Pinpoint the cell where the given text exists, returning its (x, y) midpoint coordinate. 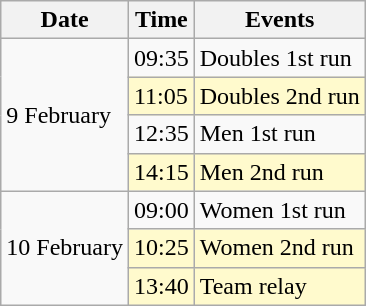
Date (65, 20)
Time (161, 20)
Women 1st run (280, 210)
13:40 (161, 286)
Events (280, 20)
12:35 (161, 134)
11:05 (161, 96)
9 February (65, 115)
09:35 (161, 58)
Women 2nd run (280, 248)
Doubles 1st run (280, 58)
10:25 (161, 248)
10 February (65, 248)
09:00 (161, 210)
Team relay (280, 286)
Men 2nd run (280, 172)
Men 1st run (280, 134)
Doubles 2nd run (280, 96)
14:15 (161, 172)
